Search for the cell housing the specified text and yield its [x, y] center coordinate. 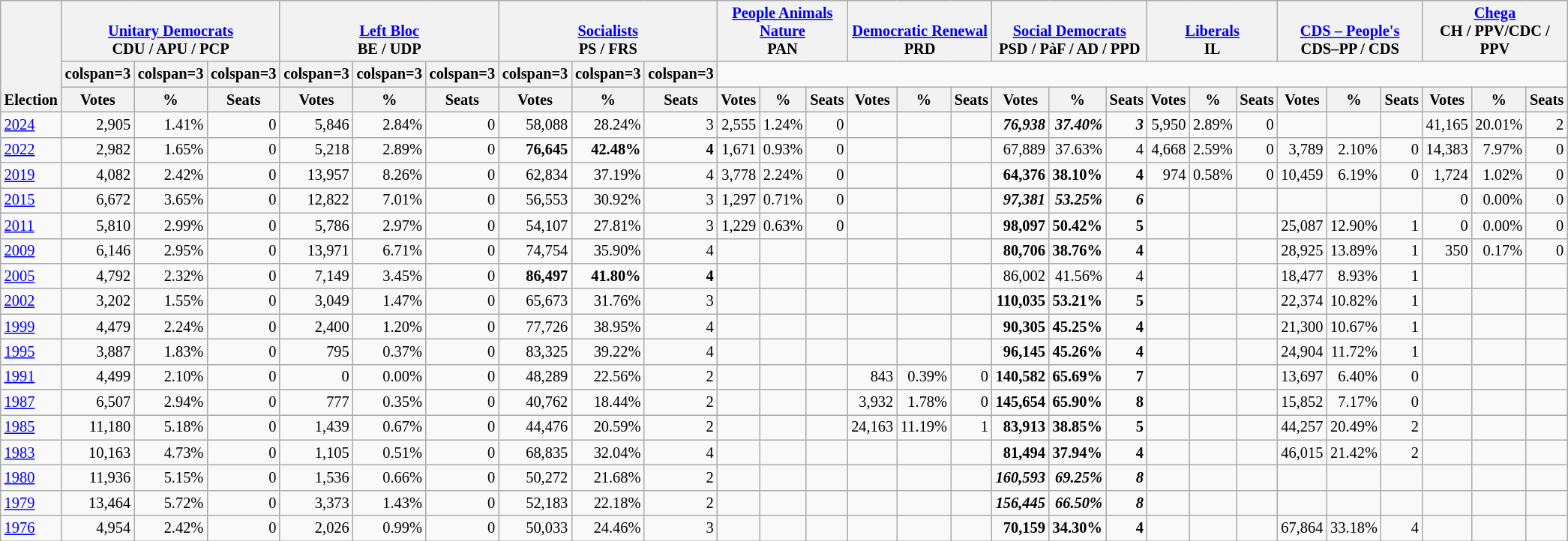
37.63% [1078, 150]
1,536 [316, 477]
3,778 [739, 175]
145,654 [1021, 402]
3,789 [1303, 150]
11,936 [97, 477]
37.19% [607, 175]
1.55% [171, 301]
4,954 [97, 528]
14,383 [1447, 150]
67,864 [1303, 528]
13.89% [1354, 251]
1,439 [316, 427]
76,645 [535, 150]
37.40% [1078, 124]
67,889 [1021, 150]
74,754 [535, 251]
0.63% [783, 226]
96,145 [1021, 351]
90,305 [1021, 327]
5,218 [316, 150]
1987 [31, 402]
62,834 [535, 175]
Election [31, 55]
5.18% [171, 427]
38.10% [1078, 175]
ChegaCH / PPV/CDC / PPV [1495, 31]
1,297 [739, 200]
6.71% [390, 251]
45.25% [1078, 327]
4,082 [97, 175]
2.97% [390, 226]
70,159 [1021, 528]
7.97% [1500, 150]
37.94% [1078, 453]
38.95% [607, 327]
10.67% [1354, 327]
3,202 [97, 301]
Left BlocBE / UDP [389, 31]
28,925 [1303, 251]
31.76% [607, 301]
1980 [31, 477]
2.95% [171, 251]
1999 [31, 327]
5.72% [171, 503]
1979 [31, 503]
0.93% [783, 150]
11.19% [924, 427]
5.15% [171, 477]
1995 [31, 351]
0.39% [924, 377]
2.32% [171, 276]
98,097 [1021, 226]
33.18% [1354, 528]
2002 [31, 301]
41,165 [1447, 124]
4.73% [171, 453]
3,049 [316, 301]
22,374 [1303, 301]
4,479 [97, 327]
69.25% [1078, 477]
13,464 [97, 503]
50,033 [535, 528]
Unitary DemocratsCDU / APU / PCP [171, 31]
7,149 [316, 276]
11.72% [1354, 351]
1,105 [316, 453]
3,932 [872, 402]
795 [316, 351]
0.51% [390, 453]
3,373 [316, 503]
46,015 [1303, 453]
2024 [31, 124]
20.01% [1500, 124]
2.94% [171, 402]
41.56% [1078, 276]
24.46% [607, 528]
34.30% [1078, 528]
1.20% [390, 327]
65,673 [535, 301]
8.26% [390, 175]
27.81% [607, 226]
2,400 [316, 327]
48,289 [535, 377]
83,325 [535, 351]
7 [1126, 377]
5,950 [1168, 124]
350 [1447, 251]
2019 [31, 175]
76,938 [1021, 124]
56,553 [535, 200]
0.17% [1500, 251]
18,477 [1303, 276]
8.93% [1354, 276]
83,913 [1021, 427]
5,846 [316, 124]
1985 [31, 427]
44,476 [535, 427]
0.67% [390, 427]
35.90% [607, 251]
0.35% [390, 402]
974 [1168, 175]
10,163 [97, 453]
21.42% [1354, 453]
12,822 [316, 200]
50.42% [1078, 226]
6,672 [97, 200]
2,905 [97, 124]
86,497 [535, 276]
7.17% [1354, 402]
86,002 [1021, 276]
66.50% [1078, 503]
140,582 [1021, 377]
25,087 [1303, 226]
38.76% [1078, 251]
39.22% [607, 351]
6,146 [97, 251]
24,904 [1303, 351]
10,459 [1303, 175]
24,163 [872, 427]
11,180 [97, 427]
5,786 [316, 226]
2.84% [390, 124]
12.90% [1354, 226]
3,887 [97, 351]
4,499 [97, 377]
41.80% [607, 276]
7.01% [390, 200]
SocialistsPS / FRS [608, 31]
0.71% [783, 200]
People Animals NaturePAN [783, 31]
3.45% [390, 276]
2,026 [316, 528]
843 [872, 377]
64,376 [1021, 175]
52,183 [535, 503]
15,852 [1303, 402]
21,300 [1303, 327]
1.47% [390, 301]
42.48% [607, 150]
40,762 [535, 402]
21.68% [607, 477]
1.43% [390, 503]
44,257 [1303, 427]
CDS – People'sCDS–PP / CDS [1350, 31]
0.58% [1213, 175]
2009 [31, 251]
1991 [31, 377]
6,507 [97, 402]
68,835 [535, 453]
65.69% [1078, 377]
2.99% [171, 226]
22.56% [607, 377]
2022 [31, 150]
58,088 [535, 124]
1.65% [171, 150]
10.82% [1354, 301]
5,810 [97, 226]
156,445 [1021, 503]
2,982 [97, 150]
6 [1126, 200]
65.90% [1078, 402]
1,671 [739, 150]
20.49% [1354, 427]
110,035 [1021, 301]
2.59% [1213, 150]
13,957 [316, 175]
1976 [31, 528]
2,555 [739, 124]
0.37% [390, 351]
1983 [31, 453]
160,593 [1021, 477]
13,697 [1303, 377]
2015 [31, 200]
13,971 [316, 251]
2011 [31, 226]
45.26% [1078, 351]
77,726 [535, 327]
53.21% [1078, 301]
30.92% [607, 200]
1,229 [739, 226]
6.40% [1354, 377]
18.44% [607, 402]
97,381 [1021, 200]
53.25% [1078, 200]
0.66% [390, 477]
80,706 [1021, 251]
28.24% [607, 124]
6.19% [1354, 175]
2005 [31, 276]
777 [316, 402]
1.78% [924, 402]
0.99% [390, 528]
22.18% [607, 503]
50,272 [535, 477]
1.24% [783, 124]
1,724 [1447, 175]
4,792 [97, 276]
4,668 [1168, 150]
38.85% [1078, 427]
3.65% [171, 200]
32.04% [607, 453]
1.83% [171, 351]
LiberalsIL [1213, 31]
54,107 [535, 226]
Democratic RenewalPRD [919, 31]
20.59% [607, 427]
81,494 [1021, 453]
1.02% [1500, 175]
1.41% [171, 124]
Social DemocratsPSD / PàF / AD / PPD [1069, 31]
